Determine the [X, Y] coordinate at the center of the cell enclosing the given text.  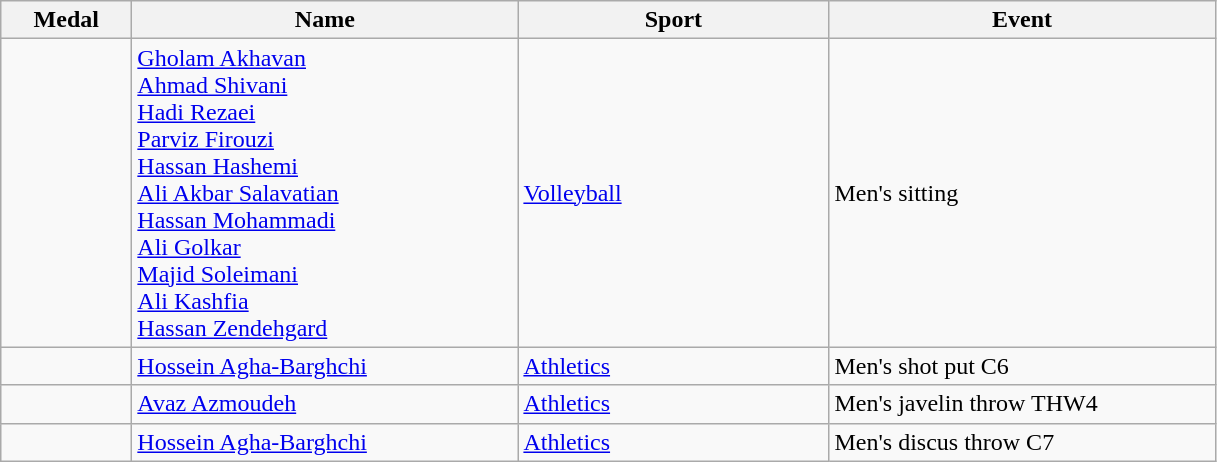
Men's javelin throw THW4 [1022, 404]
Event [1022, 20]
Volleyball [674, 193]
Medal [66, 20]
Men's discus throw C7 [1022, 442]
Name [325, 20]
Men's shot put C6 [1022, 366]
Sport [674, 20]
Men's sitting [1022, 193]
Avaz Azmoudeh [325, 404]
